Detect which cell encompasses the target text, then output its [X, Y] center coordinate. 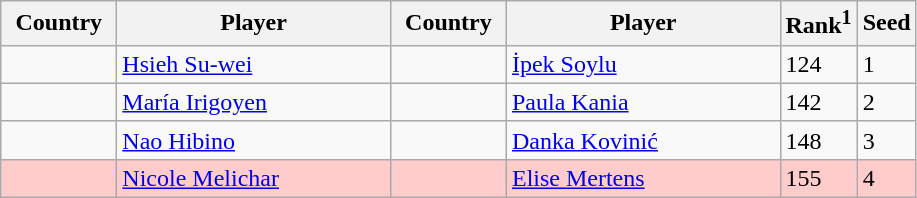
Hsieh Su-wei [254, 64]
1 [886, 64]
María Irigoyen [254, 102]
Danka Kovinić [643, 140]
155 [818, 178]
Paula Kania [643, 102]
148 [818, 140]
3 [886, 140]
Seed [886, 24]
Nicole Melichar [254, 178]
2 [886, 102]
Rank1 [818, 24]
4 [886, 178]
142 [818, 102]
İpek Soylu [643, 64]
Elise Mertens [643, 178]
124 [818, 64]
Nao Hibino [254, 140]
